Extract the (X, Y) coordinate from the center of the cell holding the provided text.  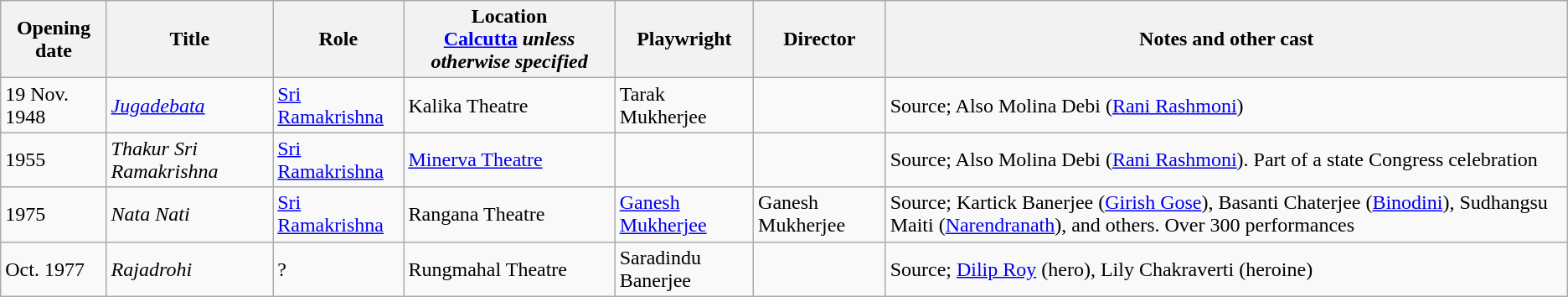
Rajadrohi (189, 268)
Notes and other cast (1226, 39)
Kalika Theatre (509, 106)
Minerva Theatre (509, 159)
Nata Nati (189, 215)
1955 (54, 159)
Role (338, 39)
19 Nov. 1948 (54, 106)
Rangana Theatre (509, 215)
1975 (54, 215)
LocationCalcutta unless otherwise specified (509, 39)
Source; Also Molina Debi (Rani Rashmoni) (1226, 106)
? (338, 268)
Thakur Sri Ramakrishna (189, 159)
Director (820, 39)
Rungmahal Theatre (509, 268)
Tarak Mukherjee (683, 106)
Saradindu Banerjee (683, 268)
Source; Dilip Roy (hero), Lily Chakraverti (heroine) (1226, 268)
Source; Kartick Banerjee (Girish Gose), Basanti Chaterjee (Binodini), Sudhangsu Maiti (Narendranath), and others. Over 300 performances (1226, 215)
Playwright (683, 39)
Oct. 1977 (54, 268)
Jugadebata (189, 106)
Title (189, 39)
Source; Also Molina Debi (Rani Rashmoni). Part of a state Congress celebration (1226, 159)
Opening date (54, 39)
